Extract the (X, Y) coordinate from the center of the cell holding the provided text.  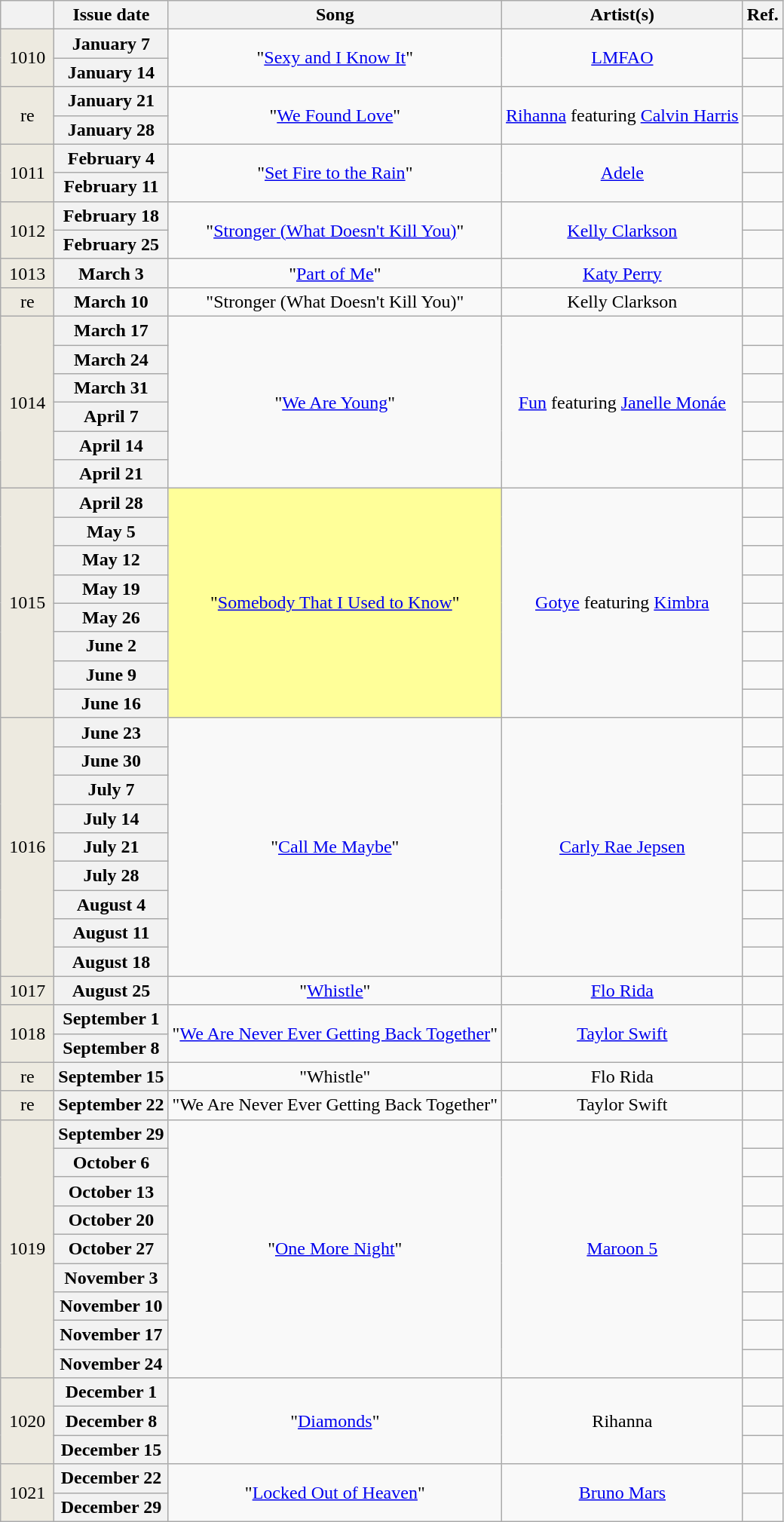
May 19 (112, 589)
Katy Perry (623, 273)
May 26 (112, 617)
Issue date (112, 15)
March 10 (112, 302)
Ref. (763, 15)
September 1 (112, 1019)
August 11 (112, 933)
Artist(s) (623, 15)
January 14 (112, 72)
1010 (27, 58)
1021 (27, 1493)
1020 (27, 1421)
July 21 (112, 847)
Bruno Mars (623, 1493)
June 2 (112, 646)
April 21 (112, 474)
November 24 (112, 1364)
Maroon 5 (623, 1248)
September 8 (112, 1048)
May 12 (112, 560)
"One More Night" (335, 1248)
July 28 (112, 876)
December 29 (112, 1507)
March 24 (112, 360)
December 1 (112, 1392)
March 31 (112, 388)
December 22 (112, 1478)
"We Are Young" (335, 402)
October 6 (112, 1162)
1016 (27, 847)
Fun featuring Janelle Monáe (623, 402)
1014 (27, 402)
"Sexy and I Know It" (335, 58)
LMFAO (623, 58)
Gotye featuring Kimbra (623, 603)
1019 (27, 1248)
October 13 (112, 1191)
July 14 (112, 818)
Song (335, 15)
"Call Me Maybe" (335, 847)
Rihanna (623, 1421)
August 25 (112, 991)
June 16 (112, 703)
May 5 (112, 531)
December 8 (112, 1421)
October 27 (112, 1248)
June 23 (112, 732)
Carly Rae Jepsen (623, 847)
1017 (27, 991)
"Set Fire to the Rain" (335, 173)
April 7 (112, 417)
March 3 (112, 273)
"Somebody That I Used to Know" (335, 603)
November 10 (112, 1306)
February 11 (112, 187)
April 28 (112, 503)
November 17 (112, 1335)
February 18 (112, 216)
August 18 (112, 962)
September 15 (112, 1076)
1011 (27, 173)
February 4 (112, 158)
November 3 (112, 1278)
"We Found Love" (335, 115)
October 20 (112, 1220)
"Part of Me" (335, 273)
September 22 (112, 1105)
March 17 (112, 330)
February 25 (112, 244)
April 14 (112, 446)
August 4 (112, 905)
June 30 (112, 761)
1013 (27, 273)
1015 (27, 603)
January 28 (112, 130)
July 7 (112, 789)
1018 (27, 1034)
Rihanna featuring Calvin Harris (623, 115)
June 9 (112, 675)
September 29 (112, 1134)
"Locked Out of Heaven" (335, 1493)
Adele (623, 173)
1012 (27, 230)
"Diamonds" (335, 1421)
January 7 (112, 44)
December 15 (112, 1450)
January 21 (112, 101)
